Identify which cell holds the provided text, then report its (x, y) central coordinate. 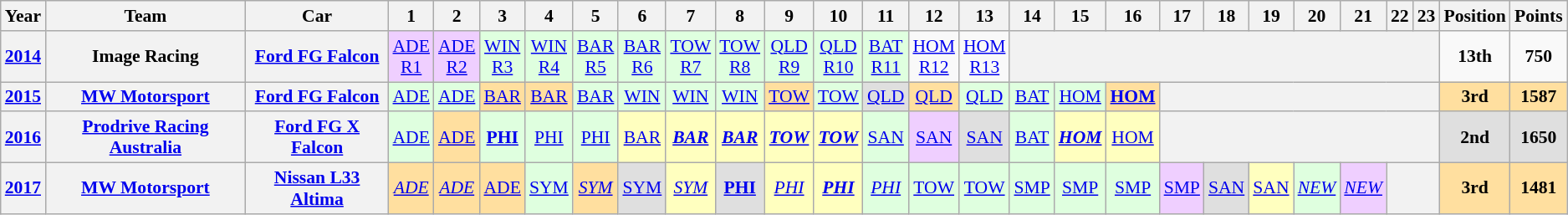
13 (985, 16)
BARR6 (642, 57)
9 (789, 16)
15 (1080, 16)
2014 (23, 57)
Ford FG X Falcon (318, 137)
8 (739, 16)
750 (1539, 57)
Year (23, 16)
HOMR13 (985, 57)
WINR3 (502, 57)
4 (549, 16)
13th (1474, 57)
BARR5 (595, 57)
ADER1 (411, 57)
HOMR12 (933, 57)
2017 (23, 189)
3 (502, 16)
5 (595, 16)
11 (886, 16)
Nissan L33 Altima (318, 189)
7 (691, 16)
12 (933, 16)
21 (1363, 16)
22 (1400, 16)
17 (1182, 16)
19 (1271, 16)
2015 (23, 97)
Prodrive Racing Australia (146, 137)
6 (642, 16)
20 (1317, 16)
14 (1032, 16)
WINR4 (549, 57)
1481 (1539, 189)
1650 (1539, 137)
TOWR8 (739, 57)
Image Racing (146, 57)
2016 (23, 137)
2nd (1474, 137)
2 (457, 16)
Car (318, 16)
QLDR10 (838, 57)
1 (411, 16)
1587 (1539, 97)
18 (1226, 16)
ADER2 (457, 57)
QLDR9 (789, 57)
16 (1133, 16)
10 (838, 16)
TOWR7 (691, 57)
23 (1427, 16)
BATR11 (886, 57)
Position (1474, 16)
Points (1539, 16)
Team (146, 16)
